Extract the [x, y] coordinate from the center of the cell holding the provided text.  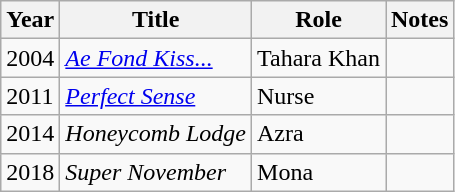
Perfect Sense [156, 96]
Honeycomb Lodge [156, 134]
Role [319, 20]
Azra [319, 134]
Year [30, 20]
Notes [420, 20]
Nurse [319, 96]
2018 [30, 172]
2014 [30, 134]
Ae Fond Kiss... [156, 58]
Mona [319, 172]
Title [156, 20]
2004 [30, 58]
Tahara Khan [319, 58]
2011 [30, 96]
Super November [156, 172]
